Output the (x, y) coordinate of the center of the cell containing the given text.  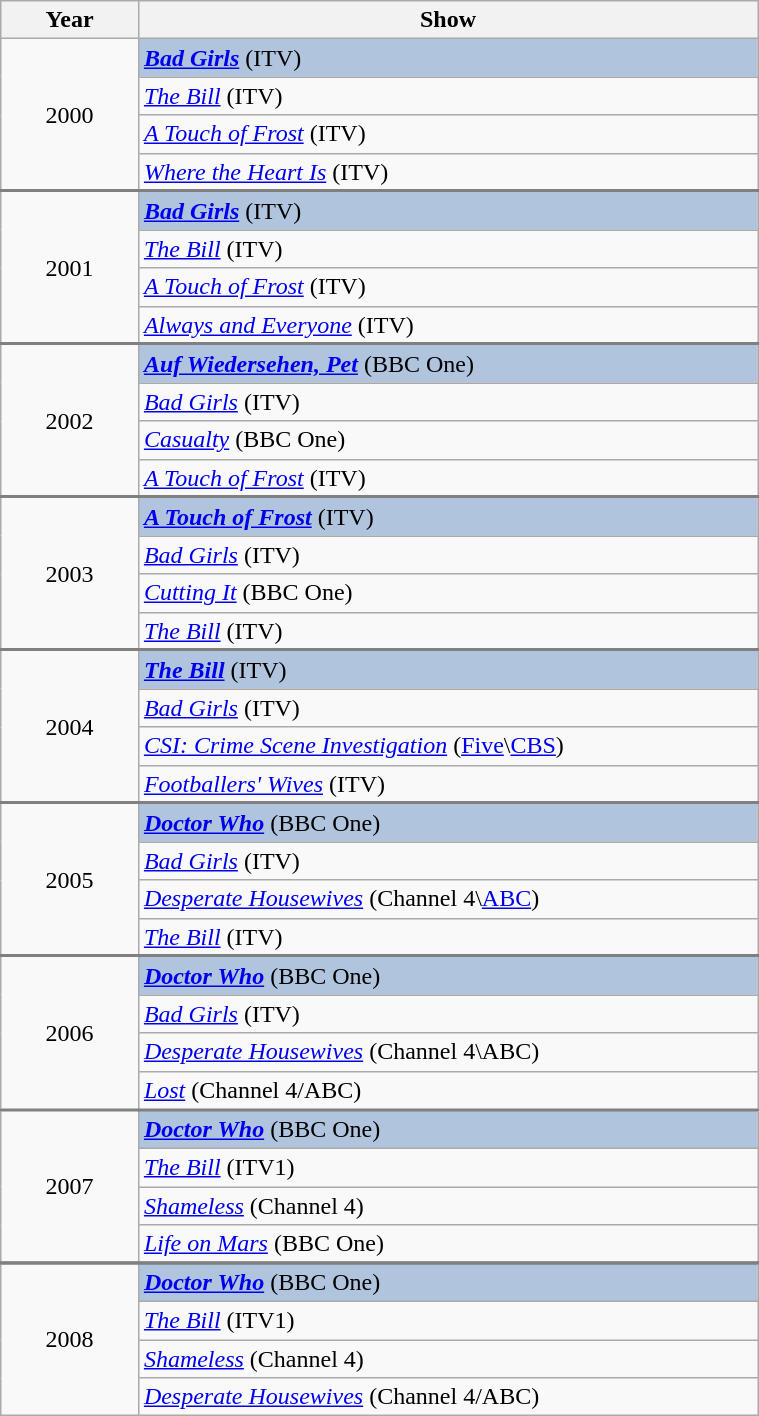
Auf Wiedersehen, Pet (BBC One) (448, 364)
Always and Everyone (ITV) (448, 325)
2008 (70, 1340)
Cutting It (BBC One) (448, 593)
2004 (70, 726)
Show (448, 20)
Year (70, 20)
Footballers' Wives (ITV) (448, 784)
CSI: Crime Scene Investigation (Five\CBS) (448, 746)
2007 (70, 1186)
Casualty (BBC One) (448, 440)
2002 (70, 420)
Lost (Channel 4/ABC) (448, 1090)
Desperate Housewives (Channel 4/ABC) (448, 1397)
2001 (70, 268)
2003 (70, 574)
2005 (70, 880)
2006 (70, 1033)
Life on Mars (BBC One) (448, 1244)
2000 (70, 115)
Where the Heart Is (ITV) (448, 172)
